Detect which cell encompasses the target text, then output its (x, y) center coordinate. 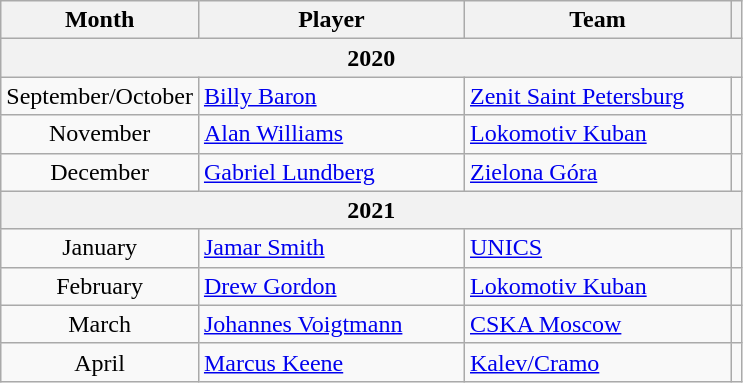
Billy Baron (331, 96)
2020 (372, 58)
November (100, 134)
Johannes Voigtmann (331, 324)
Zielona Góra (597, 172)
Gabriel Lundberg (331, 172)
December (100, 172)
Month (100, 20)
March (100, 324)
UNICS (597, 248)
February (100, 286)
January (100, 248)
Marcus Keene (331, 362)
September/October (100, 96)
Kalev/Cramo (597, 362)
Player (331, 20)
CSKA Moscow (597, 324)
Alan Williams (331, 134)
April (100, 362)
2021 (372, 210)
Zenit Saint Petersburg (597, 96)
Drew Gordon (331, 286)
Jamar Smith (331, 248)
Team (597, 20)
